Determine the [x, y] coordinate at the center of the cell enclosing the given text.  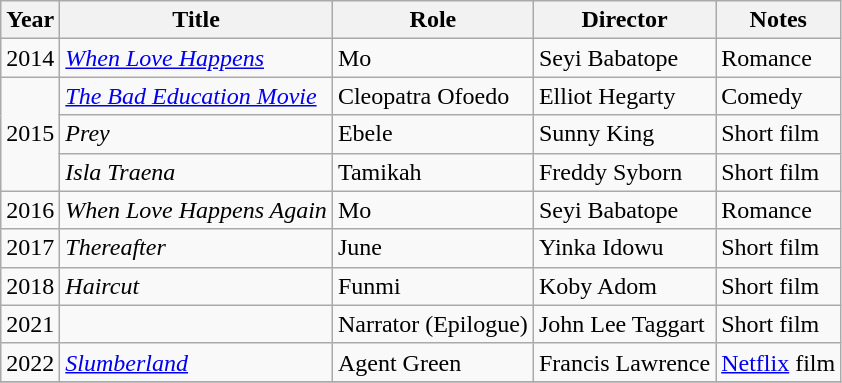
Sunny King [624, 134]
Francis Lawrence [624, 362]
Haircut [196, 286]
Director [624, 20]
Cleopatra Ofoedo [432, 96]
Thereafter [196, 248]
2022 [30, 362]
Narrator (Epilogue) [432, 324]
Notes [778, 20]
Title [196, 20]
Funmi [432, 286]
Tamikah [432, 172]
2021 [30, 324]
Year [30, 20]
When Love Happens [196, 58]
The Bad Education Movie [196, 96]
Elliot Hegarty [624, 96]
Slumberland [196, 362]
2017 [30, 248]
Netflix film [778, 362]
Koby Adom [624, 286]
2015 [30, 134]
2016 [30, 210]
2018 [30, 286]
Comedy [778, 96]
Prey [196, 134]
June [432, 248]
Ebele [432, 134]
Freddy Syborn [624, 172]
John Lee Taggart [624, 324]
Role [432, 20]
Isla Traena [196, 172]
When Love Happens Again [196, 210]
Agent Green [432, 362]
Yinka Idowu [624, 248]
2014 [30, 58]
